Extract the [x, y] coordinate from the center of the cell holding the provided text.  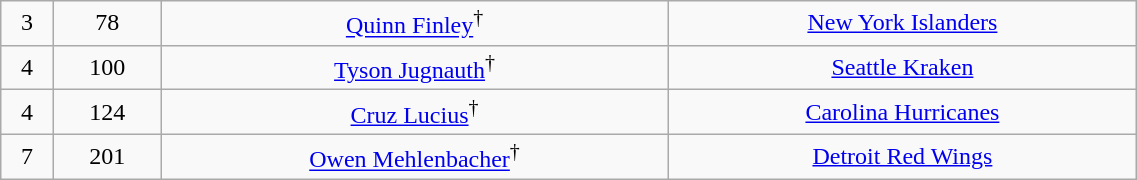
Owen Mehlenbacher† [414, 156]
Quinn Finley† [414, 24]
78 [107, 24]
Cruz Lucius† [414, 112]
Tyson Jugnauth† [414, 68]
201 [107, 156]
Seattle Kraken [902, 68]
100 [107, 68]
New York Islanders [902, 24]
Carolina Hurricanes [902, 112]
124 [107, 112]
Detroit Red Wings [902, 156]
3 [28, 24]
7 [28, 156]
